Determine the (x, y) coordinate at the center of the cell enclosing the given text.  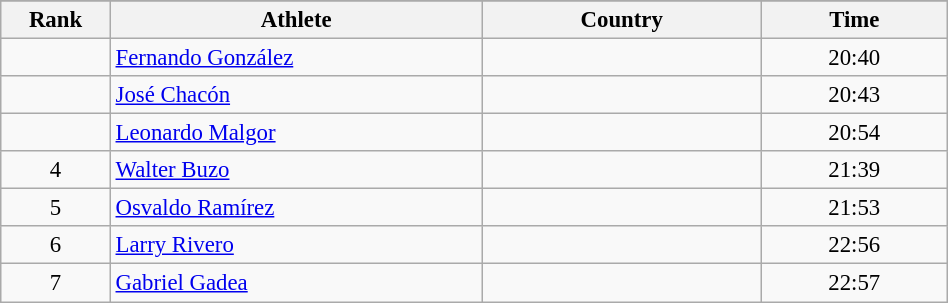
Walter Buzo (296, 170)
7 (56, 283)
20:54 (854, 133)
Time (854, 20)
22:56 (854, 245)
22:57 (854, 283)
Leonardo Malgor (296, 133)
6 (56, 245)
21:39 (854, 170)
21:53 (854, 208)
20:40 (854, 58)
20:43 (854, 95)
Athlete (296, 20)
Country (622, 20)
Fernando González (296, 58)
Osvaldo Ramírez (296, 208)
Larry Rivero (296, 245)
5 (56, 208)
José Chacón (296, 95)
Rank (56, 20)
Gabriel Gadea (296, 283)
4 (56, 170)
